Detect which cell encompasses the target text, then output its (x, y) center coordinate. 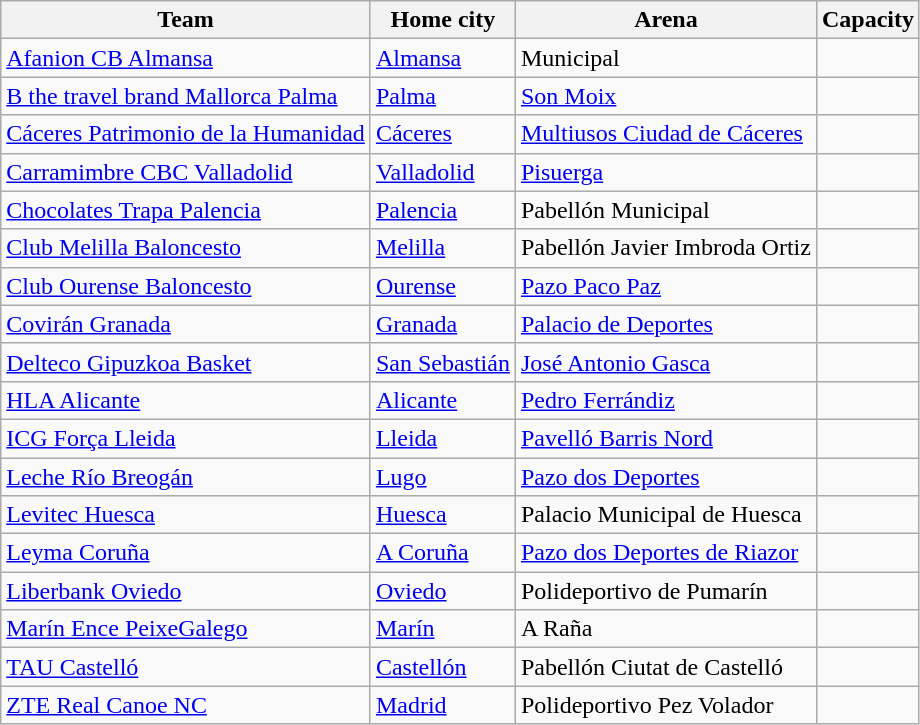
Son Moix (666, 96)
Ourense (442, 286)
Municipal (666, 58)
Lugo (442, 477)
TAU Castelló (186, 667)
Home city (442, 20)
Alicante (442, 400)
Arena (666, 20)
B the travel brand Mallorca Palma (186, 96)
Cáceres Patrimonio de la Humanidad (186, 134)
Cáceres (442, 134)
Oviedo (442, 591)
Leyma Coruña (186, 553)
Covirán Granada (186, 324)
Valladolid (442, 172)
Team (186, 20)
Madrid (442, 705)
Palacio Municipal de Huesca (666, 515)
Pazo dos Deportes (666, 477)
Pedro Ferrándiz (666, 400)
Pabellón Municipal (666, 210)
Almansa (442, 58)
Leche Río Breogán (186, 477)
Club Ourense Baloncesto (186, 286)
Delteco Gipuzkoa Basket (186, 362)
Huesca (442, 515)
Chocolates Trapa Palencia (186, 210)
Pazo Paco Paz (666, 286)
San Sebastián (442, 362)
José Antonio Gasca (666, 362)
Palacio de Deportes (666, 324)
Pabellón Ciutat de Castelló (666, 667)
Granada (442, 324)
HLA Alicante (186, 400)
Afanion CB Almansa (186, 58)
Pabellón Javier Imbroda Ortiz (666, 248)
Capacity (868, 20)
Pisuerga (666, 172)
Pazo dos Deportes de Riazor (666, 553)
Palma (442, 96)
Club Melilla Baloncesto (186, 248)
Marín Ence PeixeGalego (186, 629)
Melilla (442, 248)
Palencia (442, 210)
Polideportivo de Pumarín (666, 591)
Lleida (442, 438)
Marín (442, 629)
A Raña (666, 629)
ICG Força Lleida (186, 438)
Castellón (442, 667)
Levitec Huesca (186, 515)
Multiusos Ciudad de Cáceres (666, 134)
Liberbank Oviedo (186, 591)
Polideportivo Pez Volador (666, 705)
A Coruña (442, 553)
Carramimbre CBC Valladolid (186, 172)
Pavelló Barris Nord (666, 438)
ZTE Real Canoe NC (186, 705)
